For the text-containing cell, return its midpoint in [x, y] coordinate format. 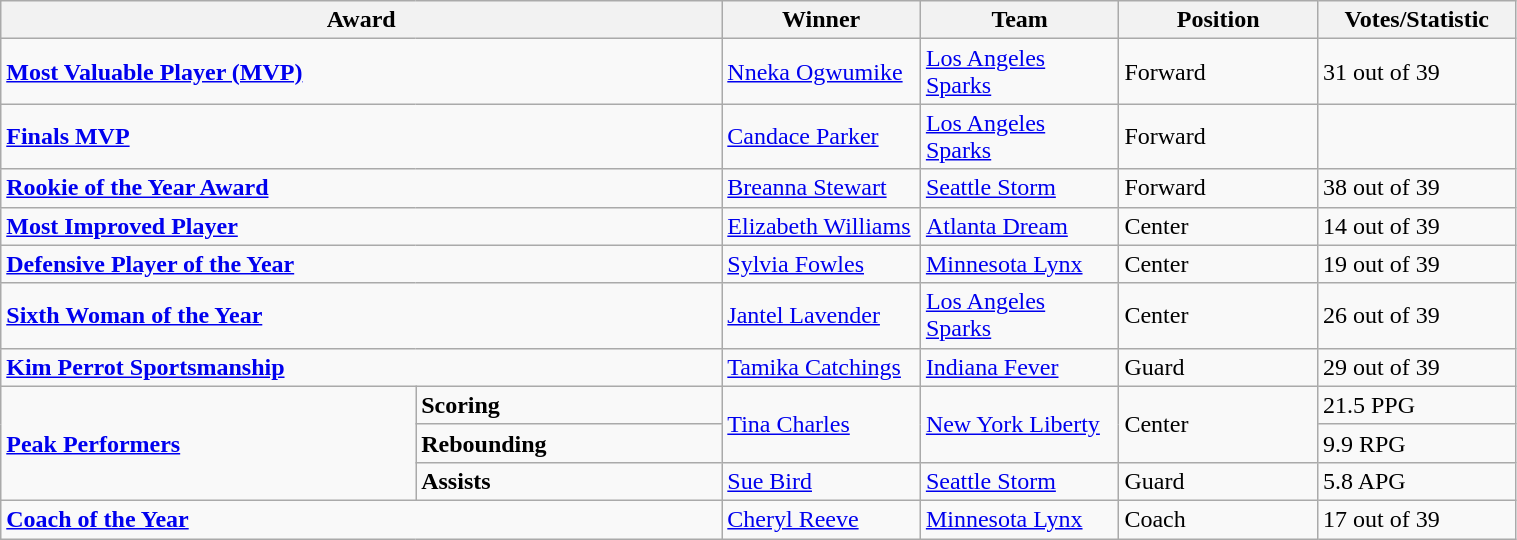
Position [1218, 20]
Jantel Lavender [822, 316]
Award [362, 20]
26 out of 39 [1416, 316]
9.9 RPG [1416, 443]
Sue Bird [822, 481]
14 out of 39 [1416, 226]
Candace Parker [822, 136]
Elizabeth Williams [822, 226]
38 out of 39 [1416, 188]
Coach of the Year [362, 519]
31 out of 39 [1416, 72]
Finals MVP [362, 136]
Atlanta Dream [1020, 226]
Rookie of the Year Award [362, 188]
Defensive Player of the Year [362, 264]
Winner [822, 20]
Breanna Stewart [822, 188]
Nneka Ogwumike [822, 72]
Team [1020, 20]
29 out of 39 [1416, 367]
Cheryl Reeve [822, 519]
Indiana Fever [1020, 367]
Most Improved Player [362, 226]
Rebounding [569, 443]
Votes/Statistic [1416, 20]
Scoring [569, 405]
17 out of 39 [1416, 519]
Kim Perrot Sportsmanship [362, 367]
Assists [569, 481]
19 out of 39 [1416, 264]
Tamika Catchings [822, 367]
21.5 PPG [1416, 405]
Peak Performers [208, 443]
Coach [1218, 519]
Most Valuable Player (MVP) [362, 72]
Tina Charles [822, 424]
Sixth Woman of the Year [362, 316]
Sylvia Fowles [822, 264]
5.8 APG [1416, 481]
New York Liberty [1020, 424]
